Locate the cell with the specified text and output its (X, Y) center coordinate. 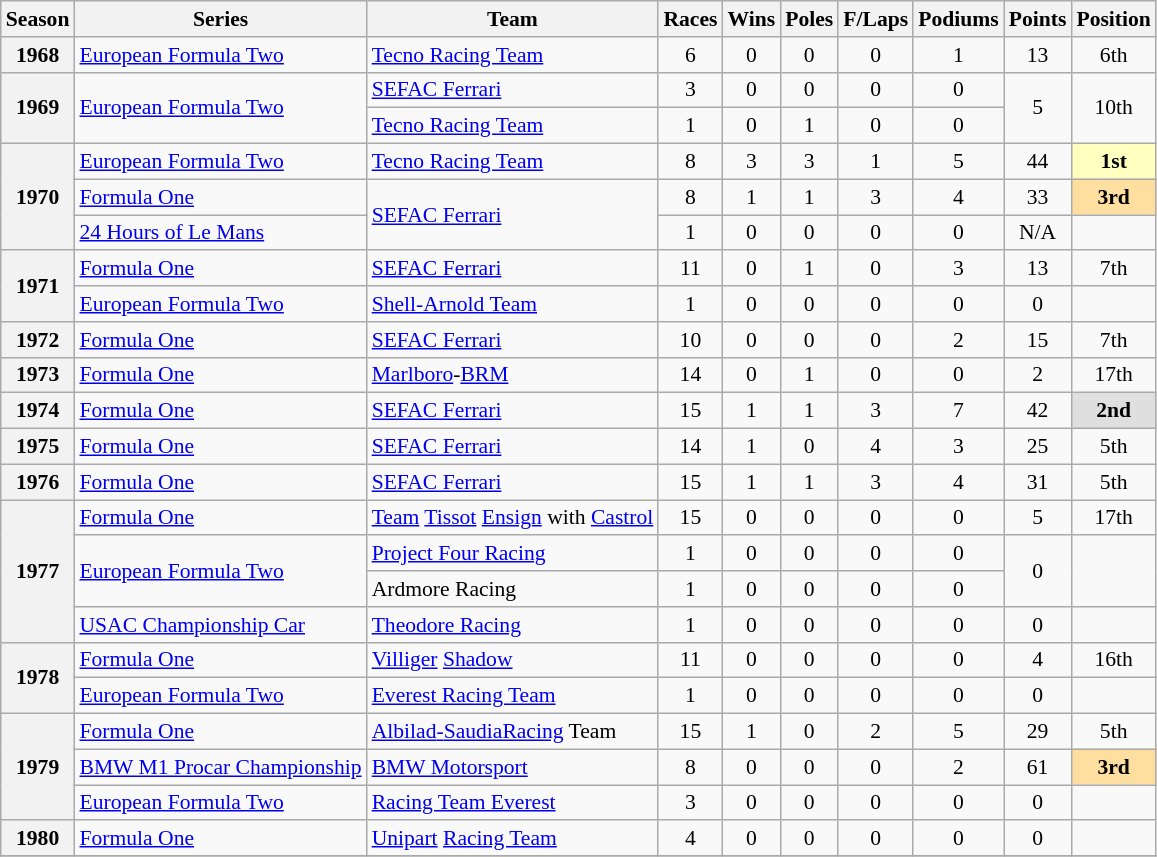
33 (1038, 197)
Podiums (958, 19)
1973 (38, 375)
16th (1113, 660)
1974 (38, 411)
Poles (809, 19)
Ardmore Racing (513, 589)
Series (220, 19)
USAC Championship Car (220, 625)
42 (1038, 411)
Season (38, 19)
31 (1038, 482)
Project Four Racing (513, 554)
Races (690, 19)
1979 (38, 768)
Team (513, 19)
1970 (38, 198)
2nd (1113, 411)
1969 (38, 108)
Albilad-SaudiaRacing Team (513, 732)
Unipart Racing Team (513, 839)
1977 (38, 571)
N/A (1038, 233)
BMW Motorsport (513, 767)
Position (1113, 19)
BMW M1 Procar Championship (220, 767)
24 Hours of Le Mans (220, 233)
Villiger Shadow (513, 660)
61 (1038, 767)
F/Laps (876, 19)
6 (690, 55)
Everest Racing Team (513, 696)
29 (1038, 732)
Racing Team Everest (513, 803)
1975 (38, 447)
Points (1038, 19)
6th (1113, 55)
Marlboro-BRM (513, 375)
10th (1113, 108)
1971 (38, 286)
10 (690, 340)
Shell-Arnold Team (513, 304)
1976 (38, 482)
1972 (38, 340)
Team Tissot Ensign with Castrol (513, 518)
1968 (38, 55)
1st (1113, 162)
Wins (751, 19)
25 (1038, 447)
Theodore Racing (513, 625)
1980 (38, 839)
1978 (38, 678)
7 (958, 411)
44 (1038, 162)
